Extract the (X, Y) coordinate from the center of the cell holding the provided text.  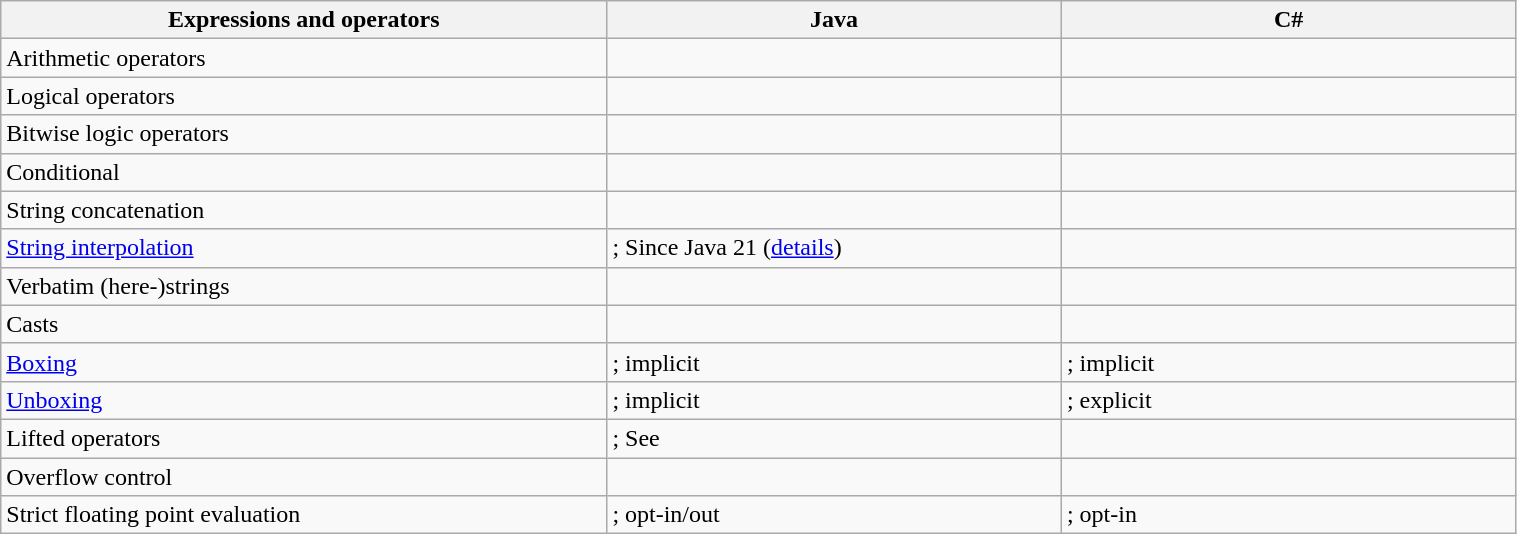
; opt-in (1288, 515)
String concatenation (304, 210)
; opt-in/out (834, 515)
Verbatim (here-)strings (304, 286)
; explicit (1288, 400)
String interpolation (304, 248)
Conditional (304, 172)
Strict floating point evaluation (304, 515)
Arithmetic operators (304, 58)
C# (1288, 20)
Java (834, 20)
Casts (304, 324)
Unboxing (304, 400)
Expressions and operators (304, 20)
Lifted operators (304, 438)
Overflow control (304, 477)
Boxing (304, 362)
; Since Java 21 (details) (834, 248)
Logical operators (304, 96)
Bitwise logic operators (304, 134)
; See (834, 438)
